Search for the cell housing the specified text and yield its (X, Y) center coordinate. 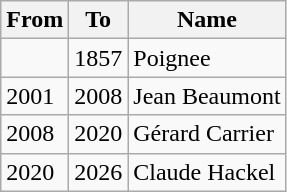
Claude Hackel (207, 172)
Poignee (207, 58)
2026 (98, 172)
1857 (98, 58)
2001 (35, 96)
Gérard Carrier (207, 134)
Name (207, 20)
Jean Beaumont (207, 96)
To (98, 20)
From (35, 20)
